For the text-containing cell, return its midpoint in (X, Y) coordinate format. 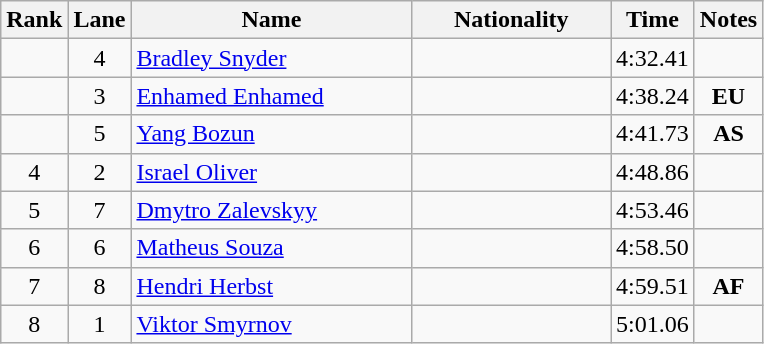
4:38.24 (653, 96)
Yang Bozun (272, 134)
3 (100, 96)
Dmytro Zalevskyy (272, 210)
1 (100, 324)
4:58.50 (653, 248)
AS (728, 134)
5:01.06 (653, 324)
Lane (100, 20)
Notes (728, 20)
Israel Oliver (272, 172)
EU (728, 96)
Viktor Smyrnov (272, 324)
Rank (34, 20)
4:59.51 (653, 286)
4:48.86 (653, 172)
Hendri Herbst (272, 286)
Matheus Souza (272, 248)
Bradley Snyder (272, 58)
4:32.41 (653, 58)
Name (272, 20)
Time (653, 20)
AF (728, 286)
4:41.73 (653, 134)
4:53.46 (653, 210)
2 (100, 172)
Enhamed Enhamed (272, 96)
Nationality (512, 20)
